Capture the cell that displays the provided text and extract its [x, y] central coordinate. 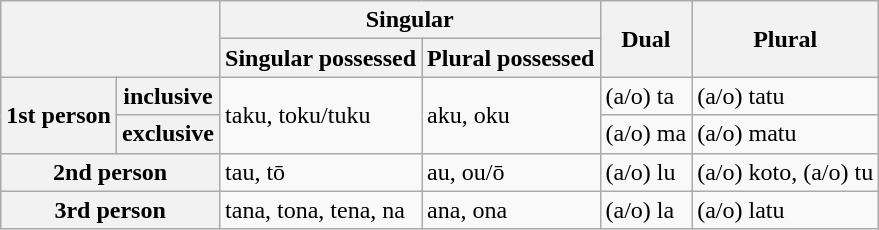
Singular [410, 20]
(a/o) koto, (a/o) tu [786, 172]
taku, toku/tuku [321, 115]
tana, tona, tena, na [321, 210]
Dual [646, 39]
(a/o) latu [786, 210]
Plural [786, 39]
(a/o) la [646, 210]
Plural possessed [511, 58]
(a/o) ma [646, 134]
Singular possessed [321, 58]
3rd person [110, 210]
inclusive [168, 96]
au, ou/ō [511, 172]
ana, ona [511, 210]
1st person [59, 115]
aku, oku [511, 115]
exclusive [168, 134]
tau, tō [321, 172]
2nd person [110, 172]
(a/o) matu [786, 134]
(a/o) lu [646, 172]
(a/o) ta [646, 96]
(a/o) tatu [786, 96]
